Determine the [x, y] coordinate at the center of the cell enclosing the given text.  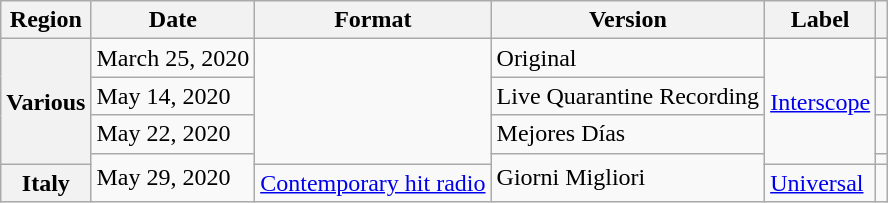
Contemporary hit radio [373, 183]
May 14, 2020 [173, 96]
Various [46, 102]
Mejores Días [628, 134]
Italy [46, 183]
Original [628, 58]
Live Quarantine Recording [628, 96]
May 22, 2020 [173, 134]
Format [373, 20]
Date [173, 20]
Version [628, 20]
Giorni Migliori [628, 178]
May 29, 2020 [173, 178]
March 25, 2020 [173, 58]
Universal [820, 183]
Region [46, 20]
Label [820, 20]
Interscope [820, 102]
